Locate the cell with the specified text and output its [X, Y] center coordinate. 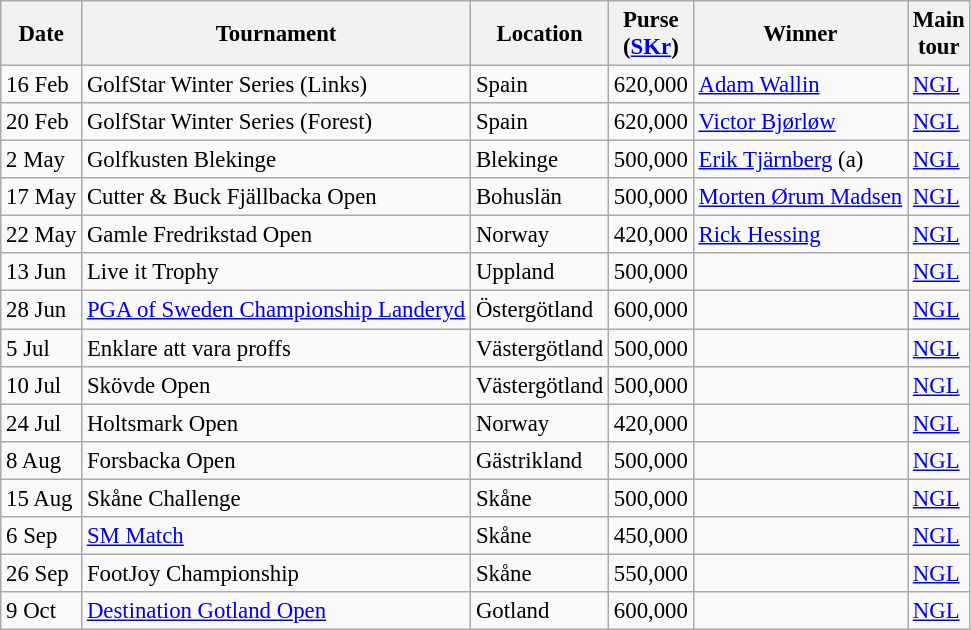
2 May [42, 160]
Enklare att vara proffs [276, 348]
Erik Tjärnberg (a) [800, 160]
Holtsmark Open [276, 423]
Morten Ørum Madsen [800, 197]
450,000 [652, 536]
Bohuslän [540, 197]
PGA of Sweden Championship Landeryd [276, 310]
Destination Gotland Open [276, 611]
17 May [42, 197]
22 May [42, 235]
Purse(SKr) [652, 34]
Rick Hessing [800, 235]
Golfkusten Blekinge [276, 160]
10 Jul [42, 385]
GolfStar Winter Series (Forest) [276, 122]
Live it Trophy [276, 273]
Skövde Open [276, 385]
8 Aug [42, 460]
Gotland [540, 611]
FootJoy Championship [276, 573]
Maintour [940, 34]
Winner [800, 34]
Blekinge [540, 160]
SM Match [276, 536]
5 Jul [42, 348]
9 Oct [42, 611]
13 Jun [42, 273]
Date [42, 34]
Adam Wallin [800, 85]
24 Jul [42, 423]
550,000 [652, 573]
Victor Bjørløw [800, 122]
Östergötland [540, 310]
GolfStar Winter Series (Links) [276, 85]
15 Aug [42, 498]
Cutter & Buck Fjällbacka Open [276, 197]
Skåne Challenge [276, 498]
28 Jun [42, 310]
26 Sep [42, 573]
Forsbacka Open [276, 460]
Uppland [540, 273]
Gästrikland [540, 460]
16 Feb [42, 85]
Location [540, 34]
6 Sep [42, 536]
20 Feb [42, 122]
Tournament [276, 34]
Gamle Fredrikstad Open [276, 235]
